Pinpoint the cell where the given text exists, returning its [X, Y] midpoint coordinate. 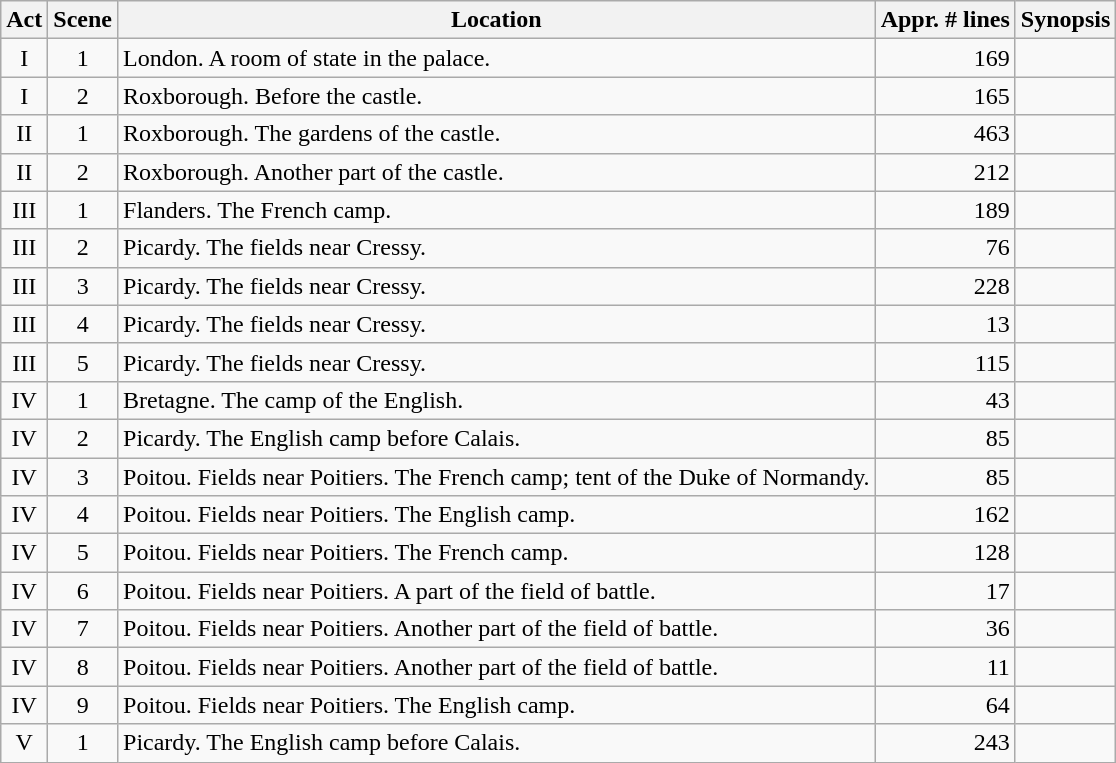
London. A room of state in the palace. [497, 58]
Poitou. Fields near Poitiers. A part of the field of battle. [497, 591]
228 [945, 286]
Poitou. Fields near Poitiers. The French camp; tent of the Duke of Normandy. [497, 477]
115 [945, 362]
8 [83, 667]
13 [945, 324]
463 [945, 134]
7 [83, 629]
212 [945, 172]
Roxborough. Another part of the castle. [497, 172]
17 [945, 591]
128 [945, 553]
Location [497, 20]
Roxborough. Before the castle. [497, 96]
Appr. # lines [945, 20]
Act [24, 20]
36 [945, 629]
V [24, 743]
Flanders. The French camp. [497, 210]
165 [945, 96]
Poitou. Fields near Poitiers. The French camp. [497, 553]
162 [945, 515]
43 [945, 400]
Synopsis [1065, 20]
Bretagne. The camp of the English. [497, 400]
76 [945, 248]
189 [945, 210]
243 [945, 743]
9 [83, 705]
64 [945, 705]
169 [945, 58]
Scene [83, 20]
11 [945, 667]
Roxborough. The gardens of the castle. [497, 134]
6 [83, 591]
